Determine the [x, y] coordinate at the center of the cell enclosing the given text.  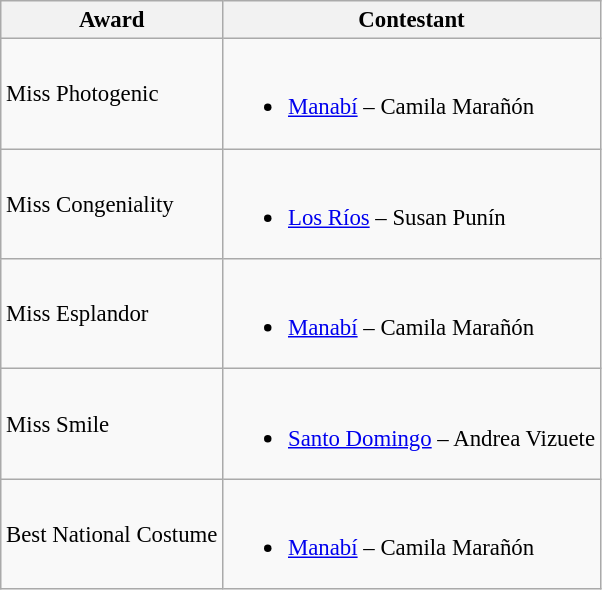
Miss Smile [112, 424]
Los Ríos – Susan Punín [412, 204]
Best National Costume [112, 534]
Miss Photogenic [112, 94]
Miss Congeniality [112, 204]
Contestant [412, 20]
Miss Esplandor [112, 314]
Award [112, 20]
Santo Domingo – Andrea Vizuete [412, 424]
